For the text-containing cell, return its midpoint in [x, y] coordinate format. 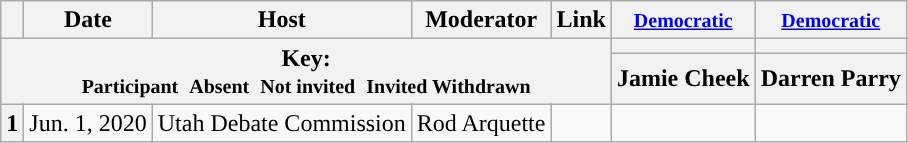
Jamie Cheek [683, 78]
1 [12, 123]
Key: Participant Absent Not invited Invited Withdrawn [306, 72]
Darren Parry [830, 78]
Rod Arquette [481, 123]
Moderator [481, 20]
Host [282, 20]
Jun. 1, 2020 [88, 123]
Date [88, 20]
Link [581, 20]
Utah Debate Commission [282, 123]
